Extract the [x, y] coordinate from the center of the cell holding the provided text.  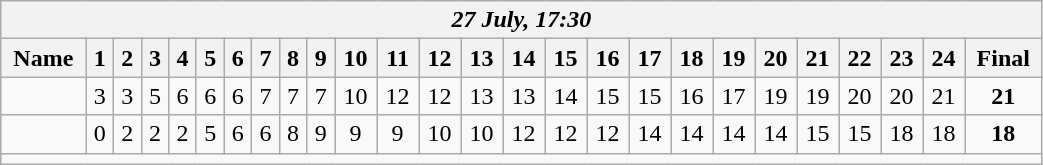
24 [944, 58]
Final [1004, 58]
0 [100, 134]
23 [902, 58]
4 [183, 58]
Name [44, 58]
22 [860, 58]
1 [100, 58]
11 [398, 58]
27 July, 17:30 [522, 20]
